Return the (x, y) coordinate for the center point of the cell that contains the specified text.  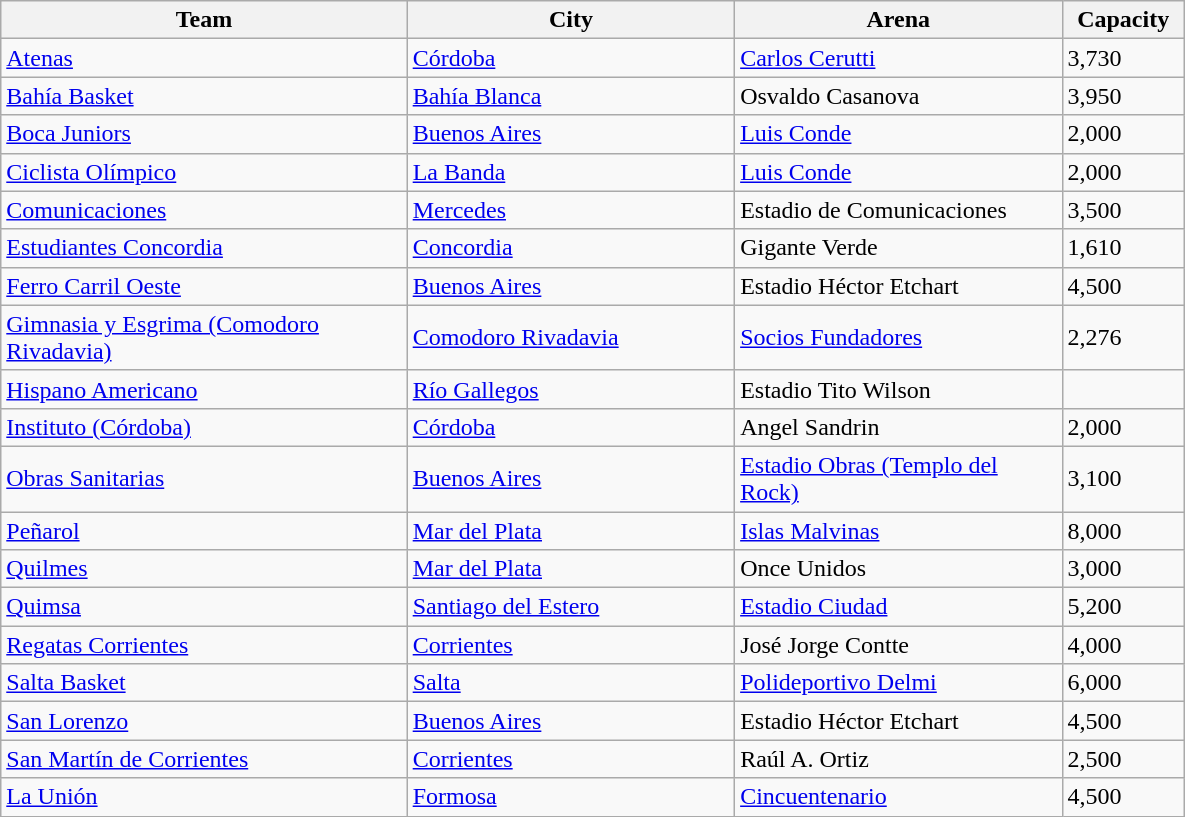
3,950 (1123, 96)
Salta (570, 683)
Socios Fundadores (898, 338)
Formosa (570, 797)
Gimnasia y Esgrima (Comodoro Rivadavia) (204, 338)
Estadio Obras (Templo del Rock) (898, 478)
Instituto (Córdoba) (204, 427)
2,500 (1123, 759)
Team (204, 20)
Comunicaciones (204, 210)
Atenas (204, 58)
Angel Sandrin (898, 427)
Santiago del Estero (570, 607)
3,100 (1123, 478)
8,000 (1123, 531)
City (570, 20)
Ciclista Olímpico (204, 172)
Capacity (1123, 20)
Quimsa (204, 607)
Estadio Tito Wilson (898, 389)
3,000 (1123, 569)
Estudiantes Concordia (204, 248)
4,000 (1123, 645)
Arena (898, 20)
Peñarol (204, 531)
3,500 (1123, 210)
San Lorenzo (204, 721)
Estadio Ciudad (898, 607)
Raúl A. Ortiz (898, 759)
La Banda (570, 172)
Polideportivo Delmi (898, 683)
Cincuentenario (898, 797)
Comodoro Rivadavia (570, 338)
José Jorge Contte (898, 645)
Río Gallegos (570, 389)
6,000 (1123, 683)
Bahía Blanca (570, 96)
Ferro Carril Oeste (204, 286)
San Martín de Corrientes (204, 759)
Estadio de Comunicaciones (898, 210)
La Unión (204, 797)
2,276 (1123, 338)
Bahía Basket (204, 96)
5,200 (1123, 607)
Obras Sanitarias (204, 478)
Regatas Corrientes (204, 645)
Osvaldo Casanova (898, 96)
Carlos Cerutti (898, 58)
Quilmes (204, 569)
Gigante Verde (898, 248)
Mercedes (570, 210)
1,610 (1123, 248)
3,730 (1123, 58)
Once Unidos (898, 569)
Boca Juniors (204, 134)
Hispano Americano (204, 389)
Islas Malvinas (898, 531)
Concordia (570, 248)
Salta Basket (204, 683)
